Find where the given text appears and provide that cell's center as (x, y) coordinate. 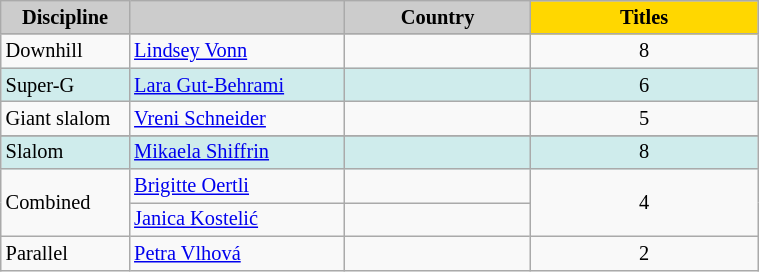
Parallel (65, 253)
Titles (644, 17)
Super-G (65, 85)
Janica Kostelić (236, 219)
Lara Gut-Behrami (236, 85)
Lindsey Vonn (236, 51)
4 (644, 202)
2 (644, 253)
Discipline (65, 17)
Country (438, 17)
5 (644, 118)
Combined (65, 202)
Slalom (65, 152)
Vreni Schneider (236, 118)
Mikaela Shiffrin (236, 152)
Giant slalom (65, 118)
Petra Vlhová (236, 253)
Downhill (65, 51)
Brigitte Oertli (236, 186)
6 (644, 85)
